Pinpoint the cell where the given text exists, returning its [x, y] midpoint coordinate. 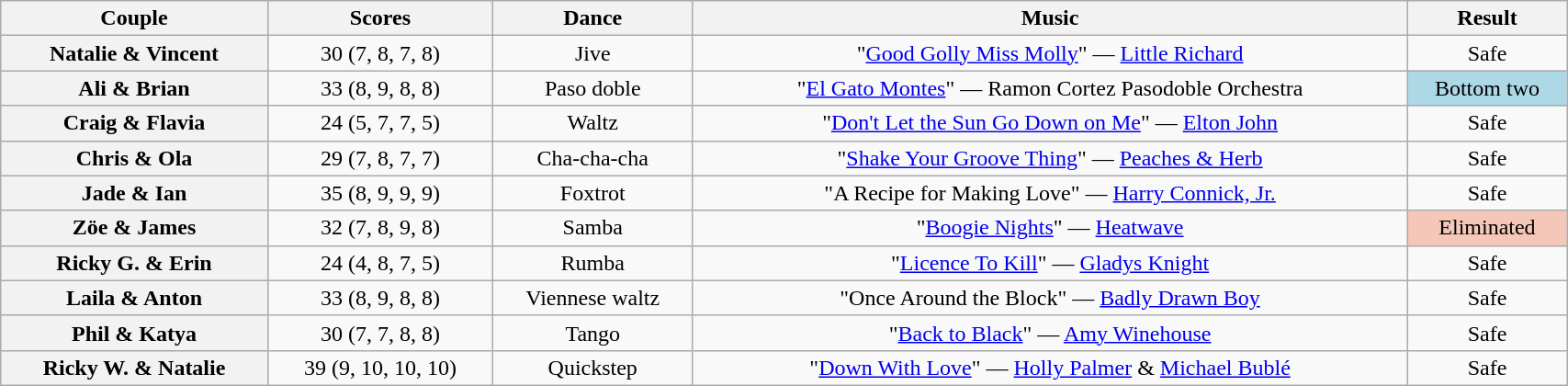
Jade & Ian [134, 193]
Quickstep [593, 368]
Chris & Ola [134, 158]
Tango [593, 333]
Jive [593, 53]
"El Gato Montes" — Ramon Cortez Pasodoble Orchestra [1050, 88]
29 (7, 8, 7, 7) [380, 158]
"Shake Your Groove Thing" — Peaches & Herb [1050, 158]
Viennese waltz [593, 298]
"Boogie Nights" — Heatwave [1050, 228]
Paso doble [593, 88]
Samba [593, 228]
24 (4, 8, 7, 5) [380, 263]
Phil & Katya [134, 333]
Bottom two [1486, 88]
Craig & Flavia [134, 123]
32 (7, 8, 9, 8) [380, 228]
Dance [593, 18]
Couple [134, 18]
35 (8, 9, 9, 9) [380, 193]
"Back to Black" — Amy Winehouse [1050, 333]
30 (7, 8, 7, 8) [380, 53]
30 (7, 7, 8, 8) [380, 333]
Laila & Anton [134, 298]
Ricky W. & Natalie [134, 368]
Ricky G. & Erin [134, 263]
24 (5, 7, 7, 5) [380, 123]
Scores [380, 18]
39 (9, 10, 10, 10) [380, 368]
Foxtrot [593, 193]
Cha-cha-cha [593, 158]
"A Recipe for Making Love" — Harry Connick, Jr. [1050, 193]
Waltz [593, 123]
Rumba [593, 263]
"Don't Let the Sun Go Down on Me" — Elton John [1050, 123]
"Good Golly Miss Molly" — Little Richard [1050, 53]
Natalie & Vincent [134, 53]
Eliminated [1486, 228]
"Down With Love" — Holly Palmer & Michael Bublé [1050, 368]
Result [1486, 18]
Zöe & James [134, 228]
Ali & Brian [134, 88]
"Once Around the Block" — Badly Drawn Boy [1050, 298]
"Licence To Kill" — Gladys Knight [1050, 263]
Music [1050, 18]
